Identify which cell holds the provided text, then report its [x, y] central coordinate. 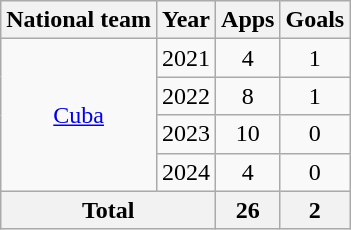
2 [315, 210]
Year [186, 20]
Apps [248, 20]
National team [79, 20]
2024 [186, 172]
Cuba [79, 115]
2021 [186, 58]
2022 [186, 96]
2023 [186, 134]
26 [248, 210]
8 [248, 96]
Goals [315, 20]
10 [248, 134]
Total [108, 210]
